Capture the cell that displays the provided text and extract its [x, y] central coordinate. 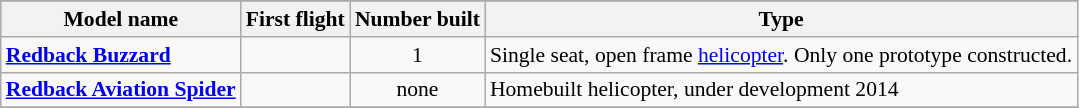
Type [781, 19]
Number built [418, 19]
Homebuilt helicopter, under development 2014 [781, 90]
Redback Aviation Spider [121, 90]
1 [418, 55]
First flight [296, 19]
Single seat, open frame helicopter. Only one prototype constructed. [781, 55]
Redback Buzzard [121, 55]
none [418, 90]
Model name [121, 19]
